Search for the cell housing the specified text and yield its [x, y] center coordinate. 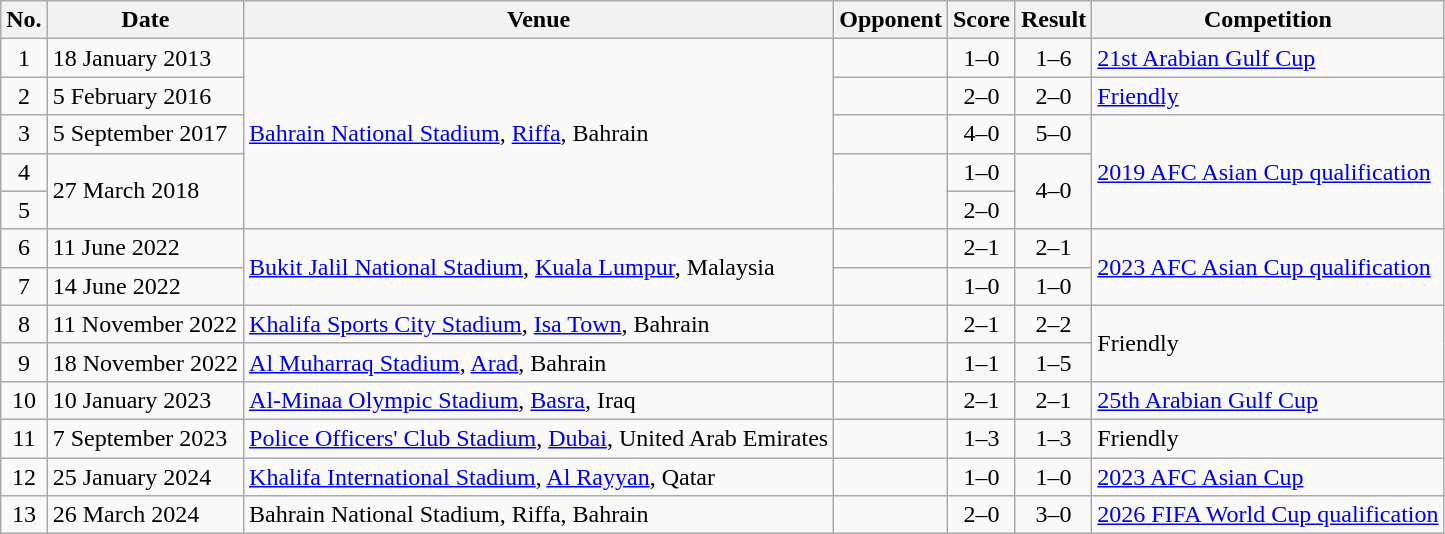
Khalifa International Stadium, Al Rayyan, Qatar [539, 477]
7 September 2023 [145, 438]
8 [24, 324]
5 September 2017 [145, 134]
3–0 [1053, 515]
5 February 2016 [145, 96]
6 [24, 248]
Date [145, 20]
2023 AFC Asian Cup qualification [1268, 267]
25 January 2024 [145, 477]
Al-Minaa Olympic Stadium, Basra, Iraq [539, 400]
27 March 2018 [145, 191]
Police Officers' Club Stadium, Dubai, United Arab Emirates [539, 438]
25th Arabian Gulf Cup [1268, 400]
9 [24, 362]
5–0 [1053, 134]
2 [24, 96]
2026 FIFA World Cup qualification [1268, 515]
Bukit Jalil National Stadium, Kuala Lumpur, Malaysia [539, 267]
Al Muharraq Stadium, Arad, Bahrain [539, 362]
No. [24, 20]
Competition [1268, 20]
11 June 2022 [145, 248]
12 [24, 477]
18 January 2013 [145, 58]
1–1 [981, 362]
10 [24, 400]
11 November 2022 [145, 324]
1 [24, 58]
2–2 [1053, 324]
13 [24, 515]
5 [24, 210]
18 November 2022 [145, 362]
26 March 2024 [145, 515]
2023 AFC Asian Cup [1268, 477]
Opponent [891, 20]
14 June 2022 [145, 286]
7 [24, 286]
2019 AFC Asian Cup qualification [1268, 172]
11 [24, 438]
1–6 [1053, 58]
21st Arabian Gulf Cup [1268, 58]
Score [981, 20]
4 [24, 172]
Venue [539, 20]
Khalifa Sports City Stadium, Isa Town, Bahrain [539, 324]
Result [1053, 20]
3 [24, 134]
1–5 [1053, 362]
10 January 2023 [145, 400]
